Determine the [x, y] coordinate at the center of the cell enclosing the given text.  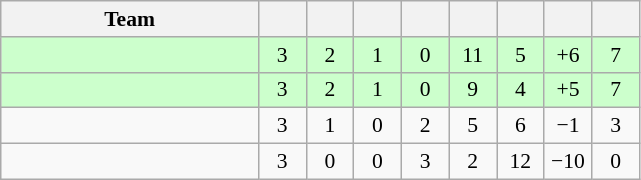
4 [520, 90]
−10 [568, 162]
11 [473, 55]
6 [520, 126]
+6 [568, 55]
Team [130, 19]
12 [520, 162]
+5 [568, 90]
9 [473, 90]
−1 [568, 126]
